Search for the cell housing the specified text and yield its [x, y] center coordinate. 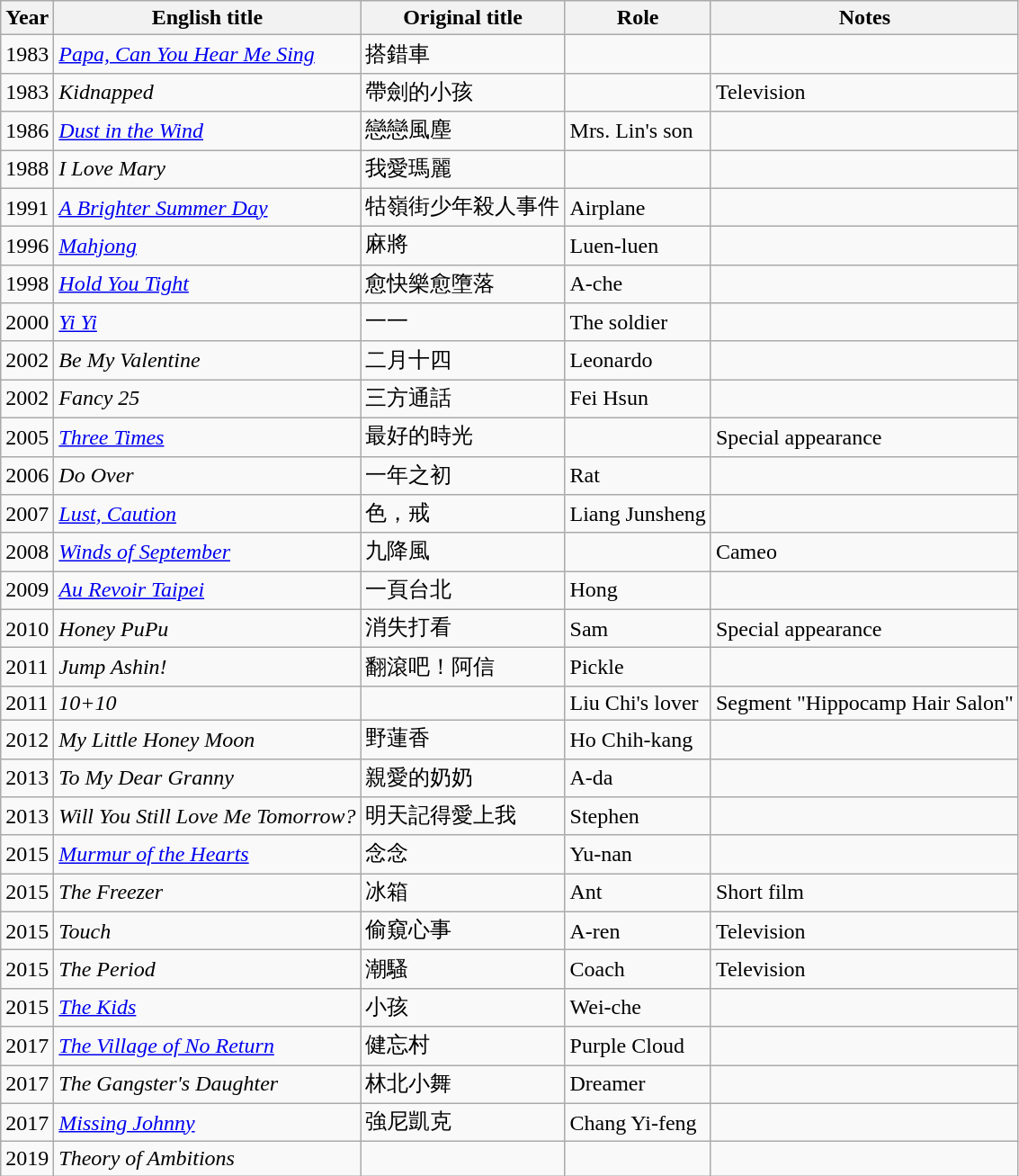
English title [207, 18]
Papa, Can You Hear Me Sing [207, 54]
The Gangster's Daughter [207, 1085]
Winds of September [207, 552]
Be My Valentine [207, 360]
念念 [462, 855]
2005 [27, 437]
Lust, Caution [207, 515]
Three Times [207, 437]
Sam [638, 628]
親愛的奶奶 [462, 777]
Yi Yi [207, 322]
一年之初 [462, 475]
A Brighter Summer Day [207, 207]
Theory of Ambitions [207, 1159]
Au Revoir Taipei [207, 590]
強尼凱克 [462, 1123]
戀戀風塵 [462, 131]
消失打看 [462, 628]
Segment "Hippocamp Hair Salon" [864, 703]
To My Dear Granny [207, 777]
Kidnapped [207, 92]
Year [27, 18]
The Village of No Return [207, 1046]
Missing Johnny [207, 1123]
明天記得愛上我 [462, 817]
愈快樂愈墮落 [462, 284]
Will You Still Love Me Tomorrow? [207, 817]
Chang Yi-feng [638, 1123]
Yu-nan [638, 855]
The Period [207, 970]
Original title [462, 18]
Hong [638, 590]
A-ren [638, 930]
Liu Chi's lover [638, 703]
三方通話 [462, 399]
一一 [462, 322]
Fei Hsun [638, 399]
Notes [864, 18]
2007 [27, 515]
林北小舞 [462, 1085]
I Love Mary [207, 169]
潮騷 [462, 970]
Jump Ashin! [207, 668]
Rat [638, 475]
偷窺心事 [462, 930]
The Freezer [207, 893]
一頁台北 [462, 590]
Honey PuPu [207, 628]
The soldier [638, 322]
Coach [638, 970]
我愛瑪麗 [462, 169]
Ho Chih-kang [638, 740]
2008 [27, 552]
Wei-che [638, 1008]
最好的時光 [462, 437]
2012 [27, 740]
A-che [638, 284]
Ant [638, 893]
Cameo [864, 552]
麻將 [462, 247]
冰箱 [462, 893]
2000 [27, 322]
野蓮香 [462, 740]
1998 [27, 284]
Hold You Tight [207, 284]
2009 [27, 590]
Purple Cloud [638, 1046]
Touch [207, 930]
搭錯車 [462, 54]
健忘村 [462, 1046]
色，戒 [462, 515]
Airplane [638, 207]
牯嶺街少年殺人事件 [462, 207]
2006 [27, 475]
10+10 [207, 703]
1988 [27, 169]
Stephen [638, 817]
九降風 [462, 552]
Role [638, 18]
翻滾吧！阿信 [462, 668]
Murmur of the Hearts [207, 855]
2019 [27, 1159]
Luen-luen [638, 247]
Mrs. Lin's son [638, 131]
小孩 [462, 1008]
The Kids [207, 1008]
1996 [27, 247]
二月十四 [462, 360]
帶劍的小孩 [462, 92]
Liang Junsheng [638, 515]
Mahjong [207, 247]
1991 [27, 207]
My Little Honey Moon [207, 740]
Fancy 25 [207, 399]
2010 [27, 628]
Do Over [207, 475]
Leonardo [638, 360]
1986 [27, 131]
Pickle [638, 668]
Dreamer [638, 1085]
Short film [864, 893]
A-da [638, 777]
Dust in the Wind [207, 131]
